Pinpoint the cell where the given text exists, returning its [X, Y] midpoint coordinate. 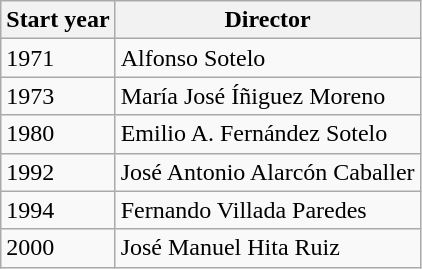
1973 [58, 96]
1971 [58, 58]
José Antonio Alarcón Caballer [268, 172]
2000 [58, 248]
1980 [58, 134]
Start year [58, 20]
José Manuel Hita Ruiz [268, 248]
Alfonso Sotelo [268, 58]
Fernando Villada Paredes [268, 210]
María José Íñiguez Moreno [268, 96]
Director [268, 20]
1994 [58, 210]
Emilio A. Fernández Sotelo [268, 134]
1992 [58, 172]
